Pinpoint the cell where the given text exists, returning its (x, y) midpoint coordinate. 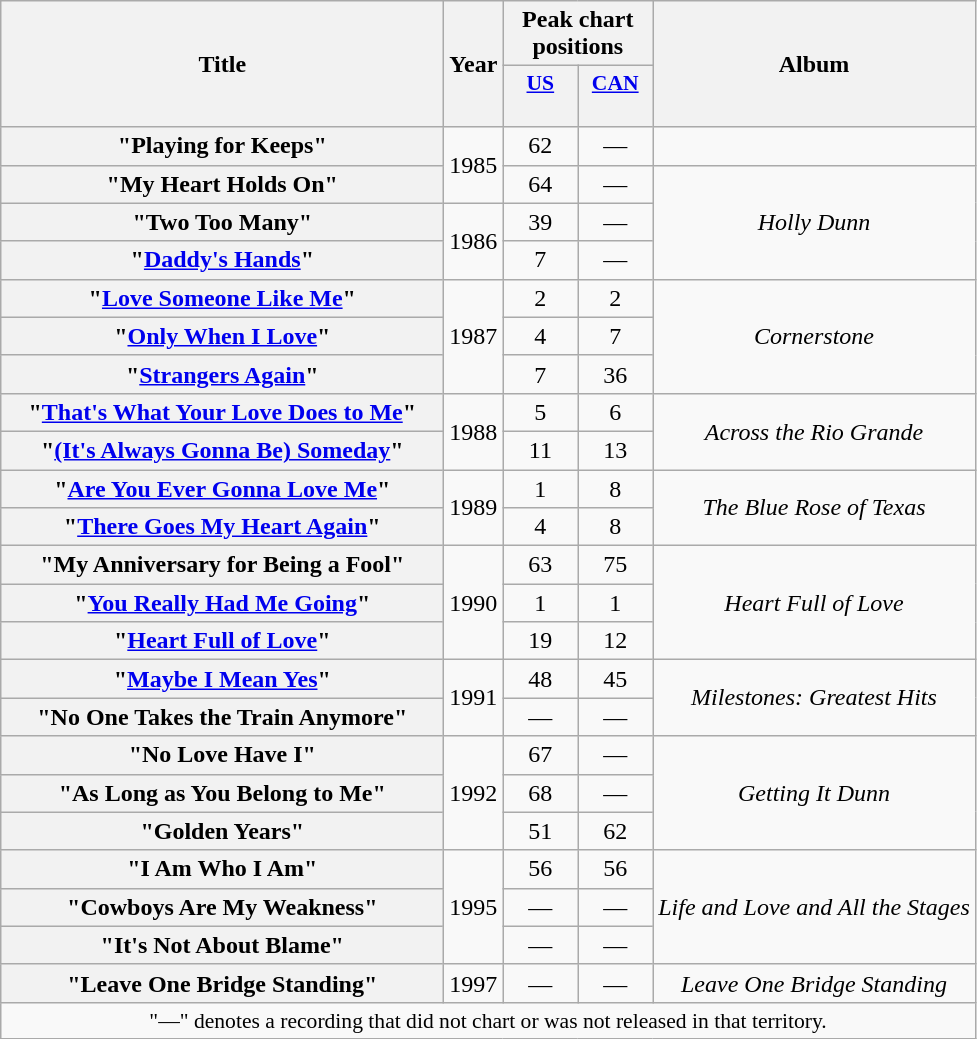
1997 (474, 983)
64 (540, 184)
Year (474, 64)
US (540, 96)
1995 (474, 907)
"No One Takes the Train Anymore" (222, 717)
Getting It Dunn (814, 793)
"Daddy's Hands" (222, 260)
Title (222, 64)
63 (540, 565)
"—" denotes a recording that did not chart or was not released in that territory. (488, 1020)
Heart Full of Love (814, 603)
6 (616, 412)
36 (616, 374)
19 (540, 641)
39 (540, 222)
"Strangers Again" (222, 374)
"That's What Your Love Does to Me" (222, 412)
Album (814, 64)
"Maybe I Mean Yes" (222, 679)
"(It's Always Gonna Be) Someday" (222, 450)
45 (616, 679)
1989 (474, 508)
"My Anniversary for Being a Fool" (222, 565)
48 (540, 679)
"It's Not About Blame" (222, 945)
1985 (474, 165)
1990 (474, 603)
Peak chartpositions (578, 34)
13 (616, 450)
12 (616, 641)
"As Long as You Belong to Me" (222, 793)
1992 (474, 793)
75 (616, 565)
The Blue Rose of Texas (814, 508)
"Playing for Keeps" (222, 146)
Leave One Bridge Standing (814, 983)
"Heart Full of Love" (222, 641)
Across the Rio Grande (814, 431)
"There Goes My Heart Again" (222, 527)
Cornerstone (814, 336)
67 (540, 755)
1988 (474, 431)
"I Am Who I Am" (222, 869)
"My Heart Holds On" (222, 184)
CAN (616, 96)
51 (540, 831)
Holly Dunn (814, 222)
68 (540, 793)
"Two Too Many" (222, 222)
"No Love Have I" (222, 755)
1987 (474, 336)
1986 (474, 241)
"Only When I Love" (222, 336)
11 (540, 450)
Milestones: Greatest Hits (814, 698)
1991 (474, 698)
"Love Someone Like Me" (222, 298)
"Leave One Bridge Standing" (222, 983)
"Are You Ever Gonna Love Me" (222, 489)
Life and Love and All the Stages (814, 907)
5 (540, 412)
"Cowboys Are My Weakness" (222, 907)
"You Really Had Me Going" (222, 603)
"Golden Years" (222, 831)
